Return the (X, Y) coordinate for the center point of the cell that contains the specified text.  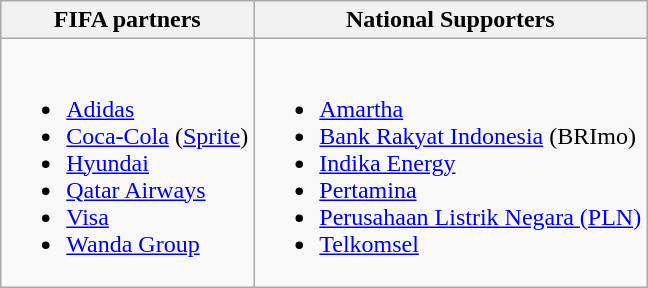
AmarthaBank Rakyat Indonesia (BRImo)Indika EnergyPertaminaPerusahaan Listrik Negara (PLN)Telkomsel (450, 163)
FIFA partners (128, 20)
AdidasCoca-Cola (Sprite)HyundaiQatar AirwaysVisaWanda Group (128, 163)
National Supporters (450, 20)
